Scan for the cell matching the given text and deliver its (X, Y) coordinate at center. 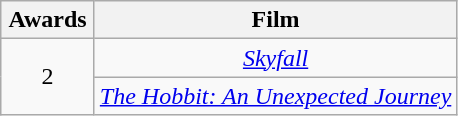
Film (276, 20)
The Hobbit: An Unexpected Journey (276, 96)
2 (48, 77)
Skyfall (276, 58)
Awards (48, 20)
